Return [X, Y] of the center of cell containing provided text 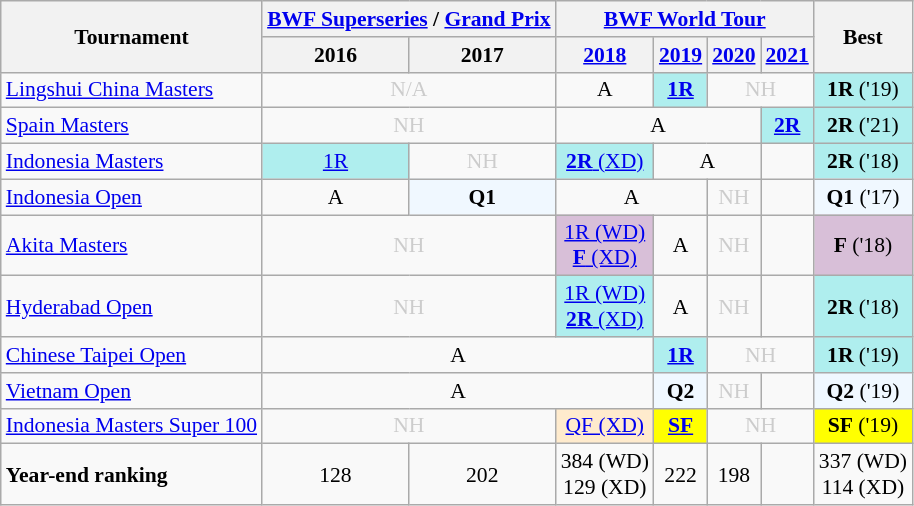
Indonesia Open [132, 197]
337 (WD)114 (XD) [863, 474]
Year-end ranking [132, 474]
BWF World Tour [685, 19]
222 [680, 474]
BWF Superseries / Grand Prix [409, 19]
Chinese Taipei Open [132, 355]
F ('18) [863, 246]
SF ('19) [863, 426]
Indonesia Masters Super 100 [132, 426]
Spain Masters [132, 126]
128 [336, 474]
2R ('21) [863, 126]
1R (WD)F (XD) [605, 246]
Vietnam Open [132, 391]
QF (XD) [605, 426]
2017 [482, 55]
Lingshui China Masters [132, 90]
2019 [680, 55]
Q2 [680, 391]
2R (XD) [605, 162]
Akita Masters [132, 246]
Tournament [132, 36]
2021 [786, 55]
Q2 ('19) [863, 391]
2018 [605, 55]
SF [680, 426]
202 [482, 474]
Q1 ('17) [863, 197]
Q1 [482, 197]
Indonesia Masters [132, 162]
2020 [734, 55]
N/A [409, 90]
384 (WD)129 (XD) [605, 474]
2016 [336, 55]
1R (WD)2R (XD) [605, 306]
Hyderabad Open [132, 306]
2R [786, 126]
198 [734, 474]
Best [863, 36]
